Identify which cell holds the provided text, then report its [X, Y] central coordinate. 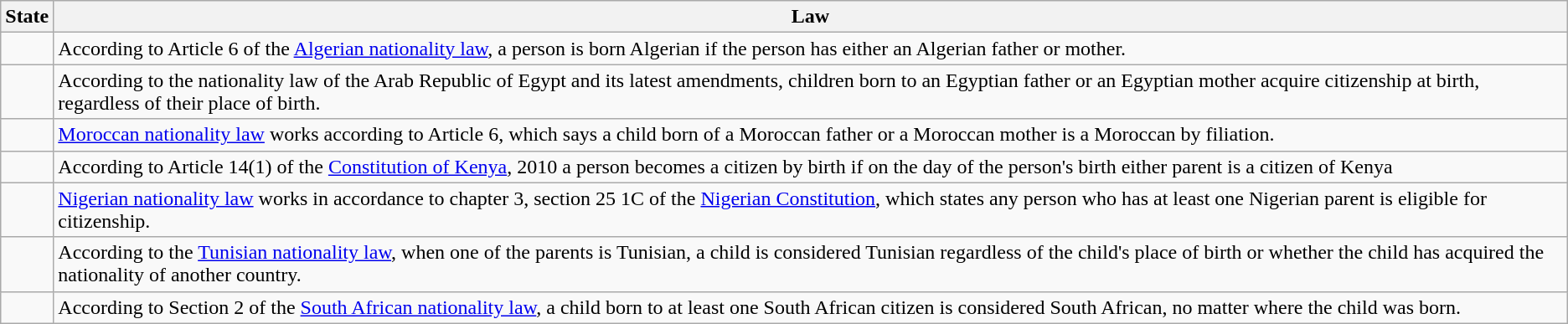
State [27, 17]
Law [811, 17]
According to Article 6 of the Algerian nationality law, a person is born Algerian if the person has either an Algerian father or mother. [811, 49]
Moroccan nationality law works according to Article 6, which says a child born of a Moroccan father or a Moroccan mother is a Moroccan by filiation. [811, 135]
